Detect which cell encompasses the target text, then output its (x, y) center coordinate. 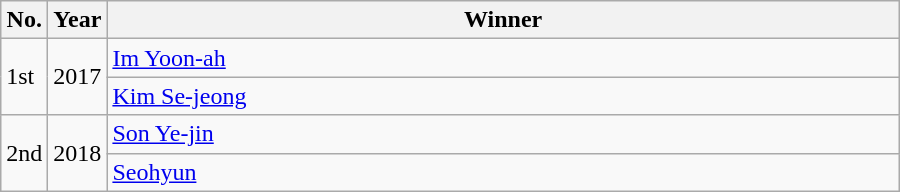
Kim Se-jeong (503, 96)
Year (78, 20)
1st (24, 77)
Son Ye-jin (503, 134)
No. (24, 20)
2018 (78, 153)
Seohyun (503, 172)
2nd (24, 153)
Im Yoon-ah (503, 58)
Winner (503, 20)
2017 (78, 77)
